Determine the [X, Y] coordinate at the center of the cell enclosing the given text.  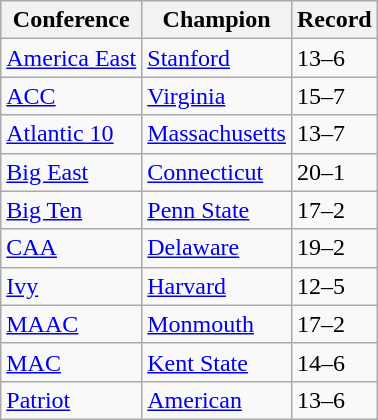
Record [334, 20]
Virginia [217, 96]
19–2 [334, 248]
CAA [72, 248]
14–6 [334, 362]
Penn State [217, 210]
Connecticut [217, 172]
MAAC [72, 324]
Delaware [217, 248]
American [217, 400]
Champion [217, 20]
America East [72, 58]
13–7 [334, 134]
Big East [72, 172]
Monmouth [217, 324]
Ivy [72, 286]
Harvard [217, 286]
Massachusetts [217, 134]
Atlantic 10 [72, 134]
15–7 [334, 96]
MAC [72, 362]
Patriot [72, 400]
Stanford [217, 58]
ACC [72, 96]
20–1 [334, 172]
Big Ten [72, 210]
Kent State [217, 362]
Conference [72, 20]
12–5 [334, 286]
